Return [x, y] of the center of cell containing provided text 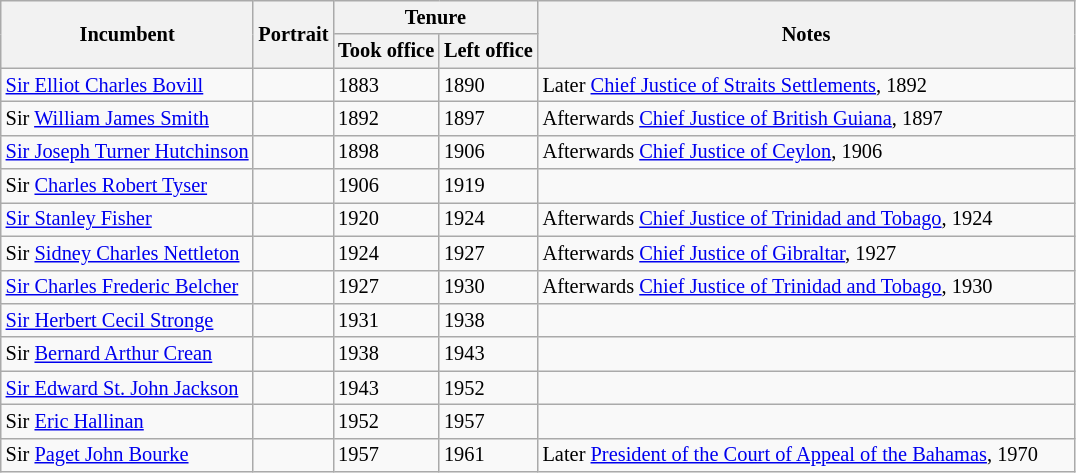
Sir Edward St. John Jackson [128, 388]
1961 [488, 455]
Notes [806, 34]
1920 [386, 219]
Sir Elliot Charles Bovill [128, 85]
Afterwards Chief Justice of Ceylon, 1906 [806, 152]
Portrait [293, 34]
Sir Herbert Cecil Stronge [128, 320]
Incumbent [128, 34]
Later Chief Justice of Straits Settlements, 1892 [806, 85]
Sir Eric Hallinan [128, 421]
1892 [386, 118]
1931 [386, 320]
Tenure [435, 17]
Sir Charles Frederic Belcher [128, 287]
Sir Joseph Turner Hutchinson [128, 152]
Sir Stanley Fisher [128, 219]
Sir Sidney Charles Nettleton [128, 253]
Sir William James Smith [128, 118]
Sir Paget John Bourke [128, 455]
1898 [386, 152]
Afterwards Chief Justice of British Guiana, 1897 [806, 118]
Afterwards Chief Justice of Gibraltar, 1927 [806, 253]
Later President of the Court of Appeal of the Bahamas, 1970 [806, 455]
Afterwards Chief Justice of Trinidad and Tobago, 1930 [806, 287]
Afterwards Chief Justice of Trinidad and Tobago, 1924 [806, 219]
Sir Bernard Arthur Crean [128, 354]
1890 [488, 85]
Sir Charles Robert Tyser [128, 186]
1919 [488, 186]
1883 [386, 85]
1930 [488, 287]
Took office [386, 51]
1897 [488, 118]
Left office [488, 51]
